Pinpoint the cell where the given text exists, returning its [X, Y] midpoint coordinate. 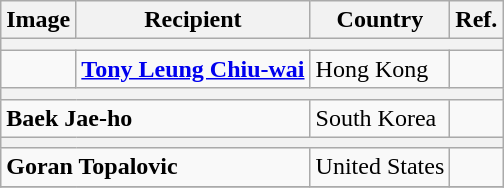
Ref. [476, 20]
Hong Kong [380, 69]
Image [38, 20]
Recipient [193, 20]
United States [380, 167]
Baek Jae-ho [156, 118]
Tony Leung Chiu-wai [193, 69]
Goran Topalovic [156, 167]
Country [380, 20]
South Korea [380, 118]
